From the cell containing the given text, extract its center point as [X, Y] coordinate. 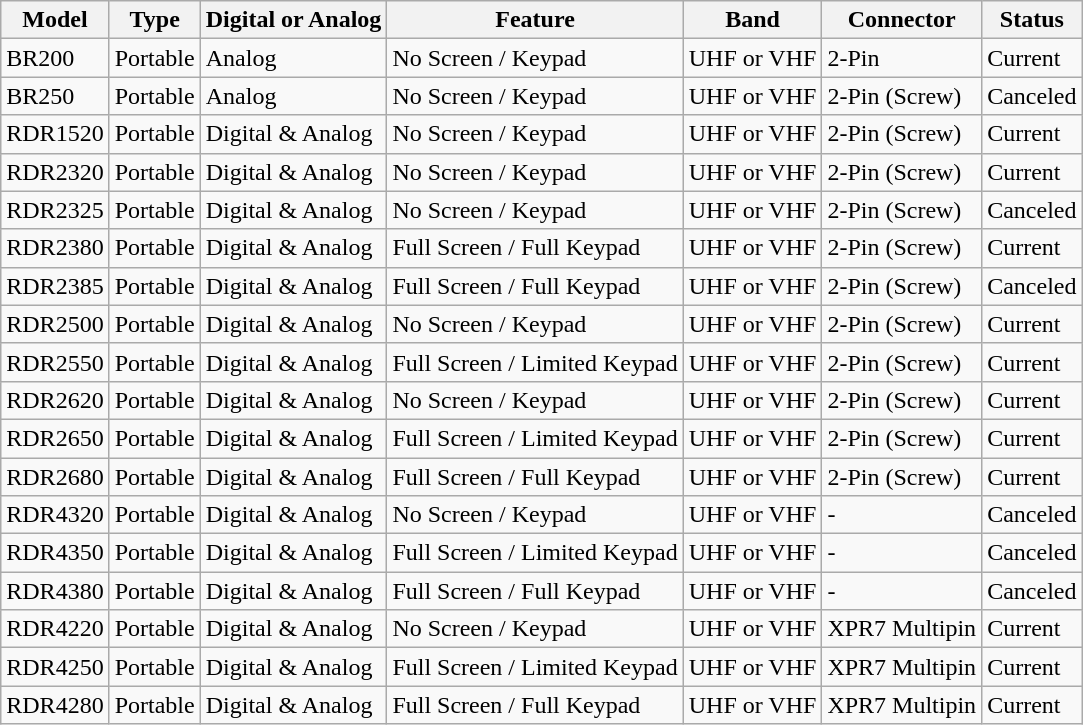
Type [154, 20]
RDR2680 [55, 477]
RDR4350 [55, 553]
Feature [535, 20]
RDR4280 [55, 705]
RDR2650 [55, 438]
RDR4380 [55, 591]
RDR4250 [55, 667]
BR250 [55, 96]
RDR2550 [55, 362]
Digital or Analog [294, 20]
Status [1032, 20]
RDR2385 [55, 286]
RDR1520 [55, 134]
Band [752, 20]
RDR2620 [55, 400]
2-Pin [902, 58]
RDR2500 [55, 324]
RDR2320 [55, 172]
RDR2380 [55, 248]
RDR4220 [55, 629]
RDR2325 [55, 210]
Model [55, 20]
RDR4320 [55, 515]
BR200 [55, 58]
Connector [902, 20]
